Provide the [X, Y] coordinate of the cell's center where the given text is located.  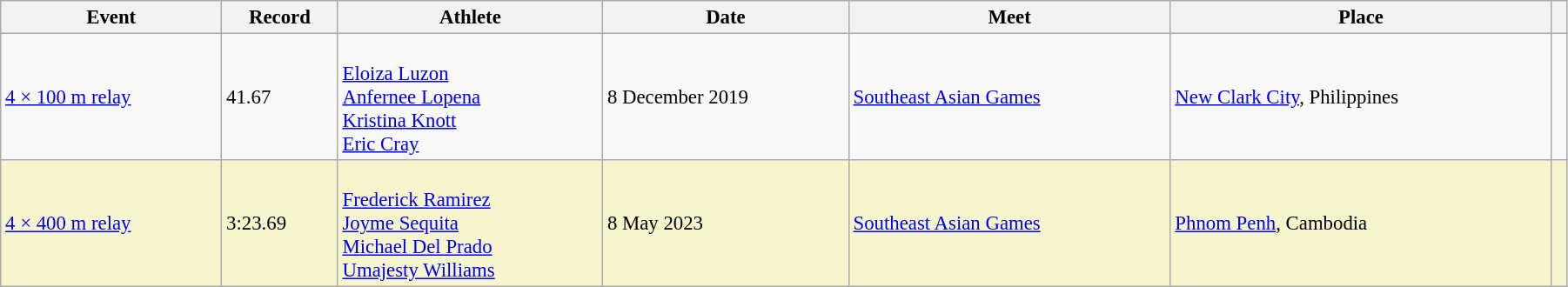
Eloiza LuzonAnfernee LopenaKristina KnottEric Cray [470, 97]
Record [280, 17]
Phnom Penh, Cambodia [1361, 224]
Meet [1009, 17]
8 December 2019 [726, 97]
Place [1361, 17]
3:23.69 [280, 224]
Date [726, 17]
8 May 2023 [726, 224]
Frederick RamirezJoyme SequitaMichael Del PradoUmajesty Williams [470, 224]
Event [111, 17]
Athlete [470, 17]
New Clark City, Philippines [1361, 97]
4 × 400 m relay [111, 224]
4 × 100 m relay [111, 97]
41.67 [280, 97]
